Detect which cell encompasses the target text, then output its (x, y) center coordinate. 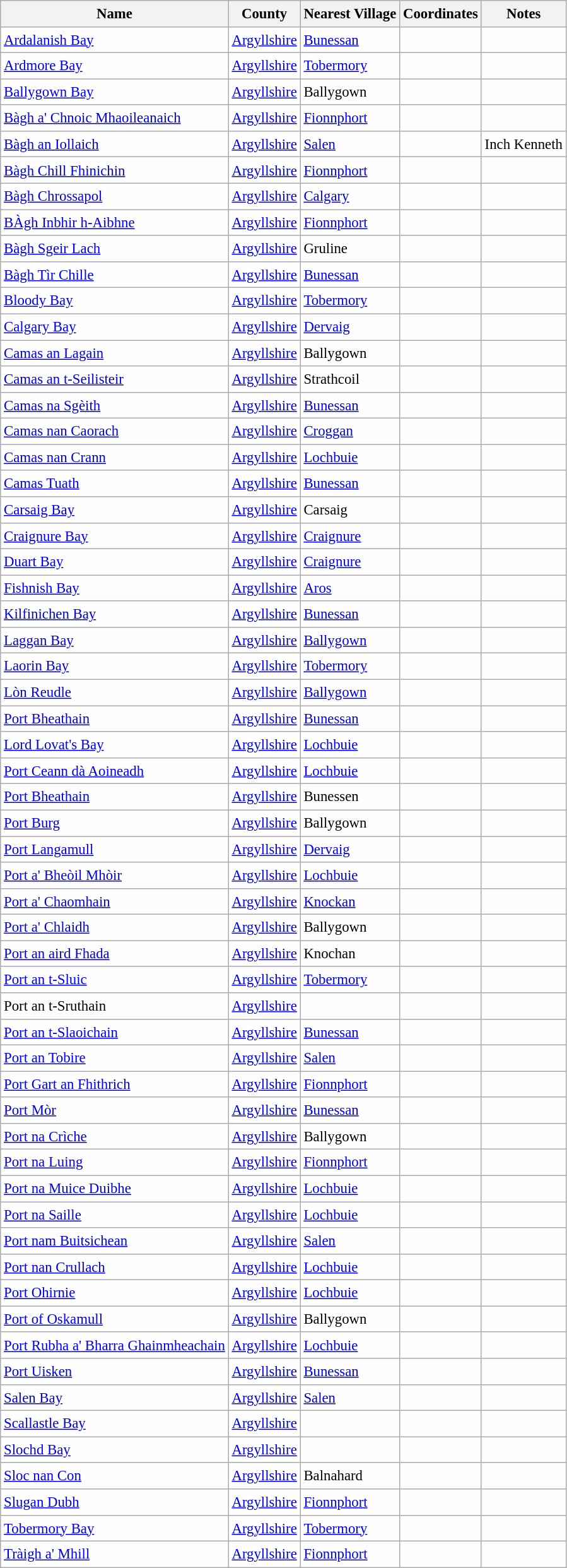
Duart Bay (115, 562)
Knochan (350, 953)
Fishnish Bay (115, 588)
Calgary (350, 197)
Bàgh Tìr Chille (115, 275)
Port Gart an Fhithrich (115, 1084)
Ardalanish Bay (115, 39)
Notes (523, 14)
Bàgh a' Chnoic Mhaoileanaich (115, 117)
Port Rubha a' Bharra Ghainmheachain (115, 1346)
Strathcoil (350, 379)
Port Ohirnie (115, 1293)
Port a' Chlaidh (115, 928)
Bàgh Chrossapol (115, 197)
Port of Oskamull (115, 1319)
County (264, 14)
Carsaig Bay (115, 510)
Slugan Dubh (115, 1502)
Port an t-Sruthain (115, 1006)
Bunessen (350, 797)
Bàgh an Iollaich (115, 144)
Port an Tobire (115, 1058)
Port Ceann dà Aoineadh (115, 771)
Nearest Village (350, 14)
Laorin Bay (115, 667)
Craignure Bay (115, 535)
Camas nan Caorach (115, 432)
Port na Luing (115, 1163)
Port an aird Fhada (115, 953)
Port a' Chaomhain (115, 901)
Bàgh Sgeir Lach (115, 249)
Name (115, 14)
Tràigh a' Mhill (115, 1554)
Laggan Bay (115, 640)
Camas nan Crann (115, 457)
Lòn Reudle (115, 692)
Camas Tuath (115, 484)
Sloc nan Con (115, 1476)
Scallastle Bay (115, 1424)
Port Burg (115, 823)
Camas an t-Seilisteir (115, 379)
Port Mòr (115, 1110)
Inch Kenneth (523, 144)
Slochd Bay (115, 1449)
Balnahard (350, 1476)
Camas an Lagain (115, 353)
Aros (350, 588)
Calgary Bay (115, 327)
Port Langamull (115, 850)
Port an t-Sluic (115, 980)
Port na Muice Duibhe (115, 1188)
Salen Bay (115, 1398)
Port nam Buitsichean (115, 1241)
Port na Saille (115, 1215)
Lord Lovat's Bay (115, 745)
Knockan (350, 901)
Port Uisken (115, 1371)
BÀgh Inbhir h-Aibhne (115, 222)
Camas na Sgèith (115, 405)
Port nan Crullach (115, 1268)
Bloody Bay (115, 300)
Port na Crìche (115, 1136)
Ballygown Bay (115, 92)
Kilfinichen Bay (115, 614)
Gruline (350, 249)
Tobermory Bay (115, 1528)
Carsaig (350, 510)
Port a' Bheòil Mhòir (115, 875)
Ardmore Bay (115, 66)
Croggan (350, 432)
Coordinates (441, 14)
Bàgh Chill Fhinichin (115, 170)
Port an t-Slaoichain (115, 1031)
